Return the (x, y) coordinate for the center point of the cell that contains the specified text.  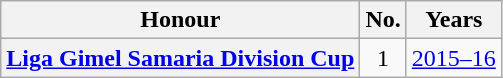
Years (454, 20)
No. (383, 20)
2015–16 (454, 58)
1 (383, 58)
Honour (180, 20)
Liga Gimel Samaria Division Cup (180, 58)
